Scan for the cell matching the given text and deliver its [x, y] coordinate at center. 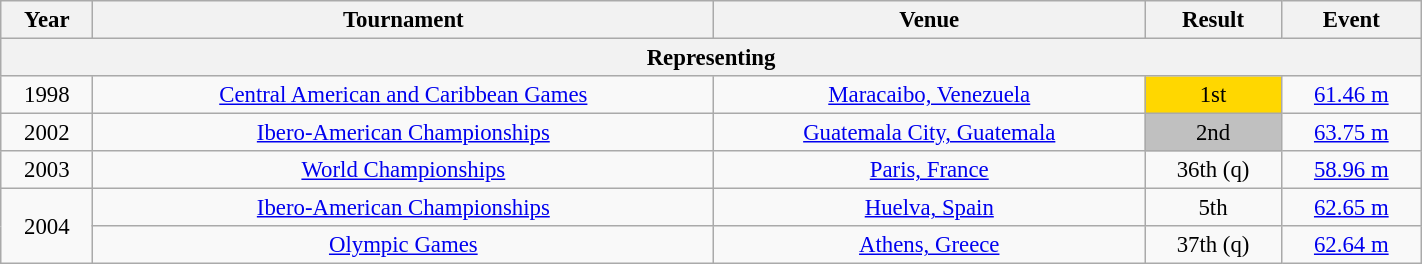
63.75 m [1351, 133]
World Championships [404, 170]
Athens, Greece [930, 245]
61.46 m [1351, 95]
58.96 m [1351, 170]
Year [47, 20]
62.65 m [1351, 208]
2004 [47, 226]
Venue [930, 20]
Representing [711, 58]
36th (q) [1214, 170]
62.64 m [1351, 245]
Huelva, Spain [930, 208]
2nd [1214, 133]
Central American and Caribbean Games [404, 95]
2003 [47, 170]
Maracaibo, Venezuela [930, 95]
5th [1214, 208]
37th (q) [1214, 245]
Result [1214, 20]
Paris, France [930, 170]
Olympic Games [404, 245]
Event [1351, 20]
1998 [47, 95]
Guatemala City, Guatemala [930, 133]
1st [1214, 95]
Tournament [404, 20]
2002 [47, 133]
